Pinpoint the cell where the given text exists, returning its [X, Y] midpoint coordinate. 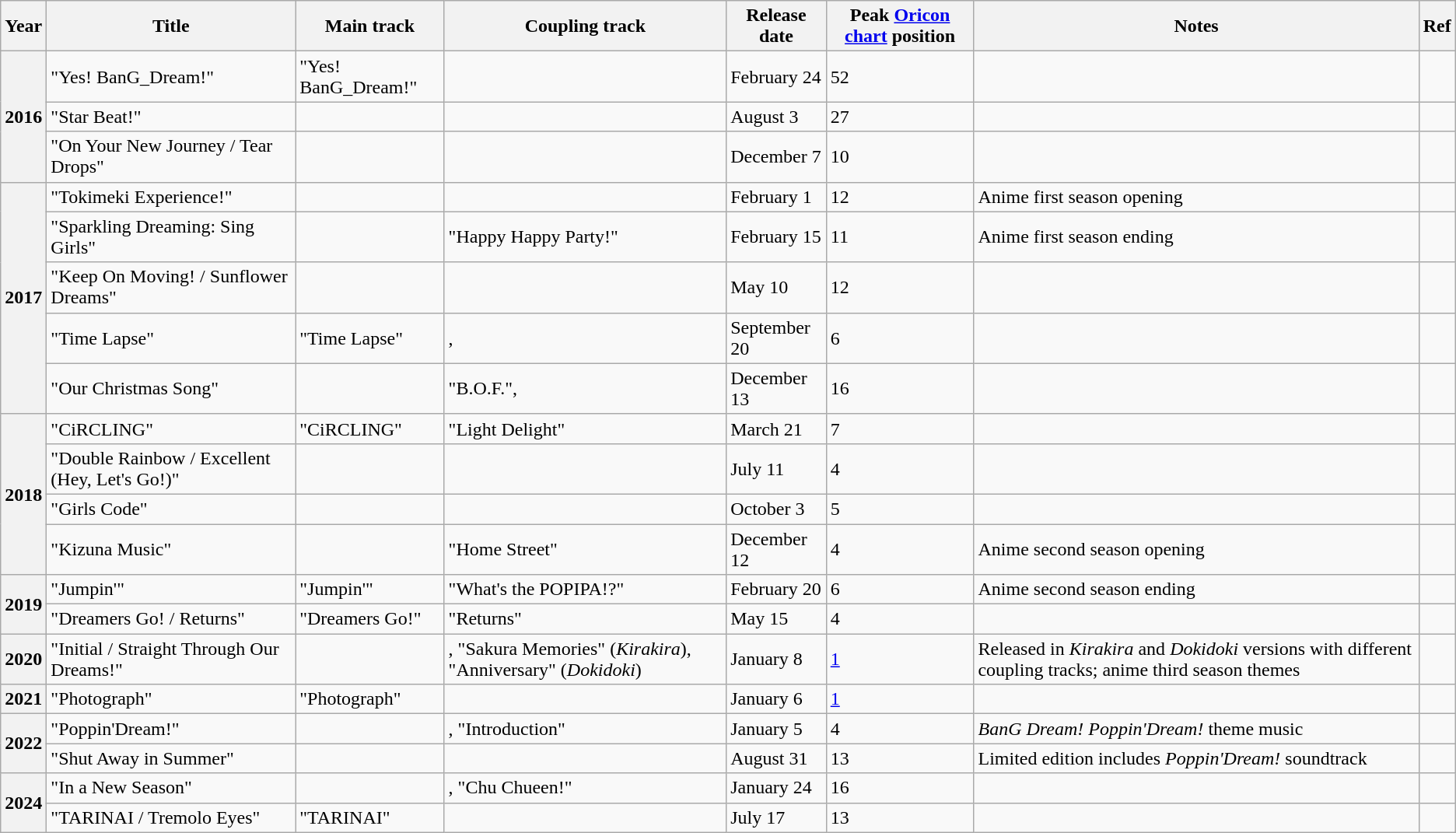
2019 [23, 604]
2024 [23, 803]
5 [900, 509]
July 17 [776, 817]
Anime first season opening [1196, 197]
July 11 [776, 468]
"In a New Season" [171, 788]
December 13 [776, 389]
Notes [1196, 26]
Main track [370, 26]
"Dreamers Go! / Returns" [171, 619]
"Star Beat!" [171, 117]
"Returns" [585, 619]
"Our Christmas Song" [171, 389]
2016 [23, 117]
December 12 [776, 549]
"What's the POPIPA!?" [585, 590]
, "Sakura Memories" (Kirakira), "Anniversary" (Dokidoki) [585, 660]
Anime second season opening [1196, 549]
10 [900, 157]
March 21 [776, 429]
, "Chu Chueen!" [585, 788]
2018 [23, 494]
, "Introduction" [585, 729]
"Poppin'Dream!" [171, 729]
"Double Rainbow / Excellent (Hey, Let's Go!)" [171, 468]
October 3 [776, 509]
BanG Dream! Poppin'Dream! theme music [1196, 729]
"TARINAI / Tremolo Eyes" [171, 817]
"Sparkling Dreaming: Sing Girls" [171, 236]
Release date [776, 26]
January 24 [776, 788]
Limited edition includes Poppin'Dream! soundtrack [1196, 758]
"TARINAI" [370, 817]
"Initial / Straight Through Our Dreams!" [171, 660]
27 [900, 117]
Ref [1437, 26]
"Dreamers Go!" [370, 619]
May 15 [776, 619]
"Girls Code" [171, 509]
"Keep On Moving! / Sunflower Dreams" [171, 288]
September 20 [776, 338]
May 10 [776, 288]
December 7 [776, 157]
2020 [23, 660]
"B.O.F.", [585, 389]
7 [900, 429]
Anime second season ending [1196, 590]
"Light Delight" [585, 429]
"On Your New Journey / Tear Drops" [171, 157]
11 [900, 236]
2017 [23, 298]
"Kizuna Music" [171, 549]
January 8 [776, 660]
Year [23, 26]
January 6 [776, 699]
August 31 [776, 758]
February 20 [776, 590]
Released in Kirakira and Dokidoki versions with different coupling tracks; anime third season themes [1196, 660]
Title [171, 26]
52 [900, 76]
January 5 [776, 729]
Anime first season ending [1196, 236]
"Home Street" [585, 549]
Peak Oricon chart position [900, 26]
August 3 [776, 117]
February 15 [776, 236]
, [585, 338]
2022 [23, 744]
February 1 [776, 197]
"Tokimeki Experience!" [171, 197]
"Shut Away in Summer" [171, 758]
2021 [23, 699]
February 24 [776, 76]
"Happy Happy Party!" [585, 236]
Coupling track [585, 26]
